Search for the cell housing the specified text and yield its [x, y] center coordinate. 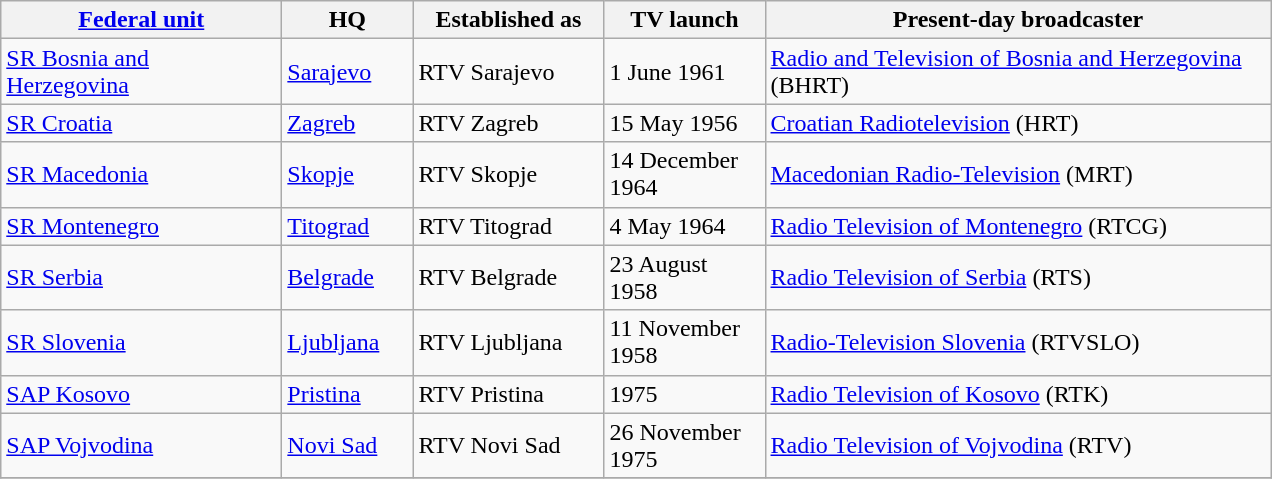
Radio-Television Slovenia (RTVSLO) [1018, 342]
1975 [684, 394]
SAP Vojvodina [142, 446]
RTV Skopje [508, 174]
23 August 1958 [684, 278]
SR Croatia [142, 123]
SAP Kosovo [142, 394]
Radio Television of Serbia (RTS) [1018, 278]
26 November 1975 [684, 446]
15 May 1956 [684, 123]
RTV Pristina [508, 394]
SR Macedonia [142, 174]
Radio Television of Montenegro (RTCG) [1018, 226]
Titograd [348, 226]
SR Montenegro [142, 226]
Skopje [348, 174]
4 May 1964 [684, 226]
SR Slovenia [142, 342]
RTV Ljubljana [508, 342]
11 November 1958 [684, 342]
Radio Television of Kosovo (RTK) [1018, 394]
Radio Television of Vojvodina (RTV) [1018, 446]
Established as [508, 20]
Pristina [348, 394]
RTV Zagreb [508, 123]
RTV Novi Sad [508, 446]
Radio and Television of Bosnia and Herzegovina (BHRT) [1018, 72]
HQ [348, 20]
SR Bosnia and Herzegovina [142, 72]
Sarajevo [348, 72]
1 June 1961 [684, 72]
Ljubljana [348, 342]
TV launch [684, 20]
Macedonian Radio-Television (MRT) [1018, 174]
SR Serbia [142, 278]
RTV Sarajevo [508, 72]
Novi Sad [348, 446]
RTV Titograd [508, 226]
Federal unit [142, 20]
Croatian Radiotelevision (HRT) [1018, 123]
RTV Belgrade [508, 278]
Present-day broadcaster [1018, 20]
14 December 1964 [684, 174]
Belgrade [348, 278]
Zagreb [348, 123]
